Find where the given text appears and provide that cell's center as (X, Y) coordinate. 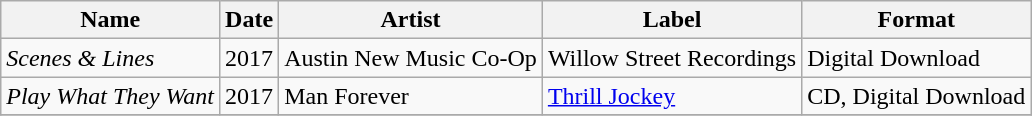
Date (250, 20)
Thrill Jockey (672, 96)
Digital Download (916, 58)
Scenes & Lines (110, 58)
Willow Street Recordings (672, 58)
Label (672, 20)
Format (916, 20)
Play What They Want (110, 96)
CD, Digital Download (916, 96)
Austin New Music Co-Op (411, 58)
Name (110, 20)
Man Forever (411, 96)
Artist (411, 20)
